Output the (X, Y) coordinate of the center of the cell containing the given text.  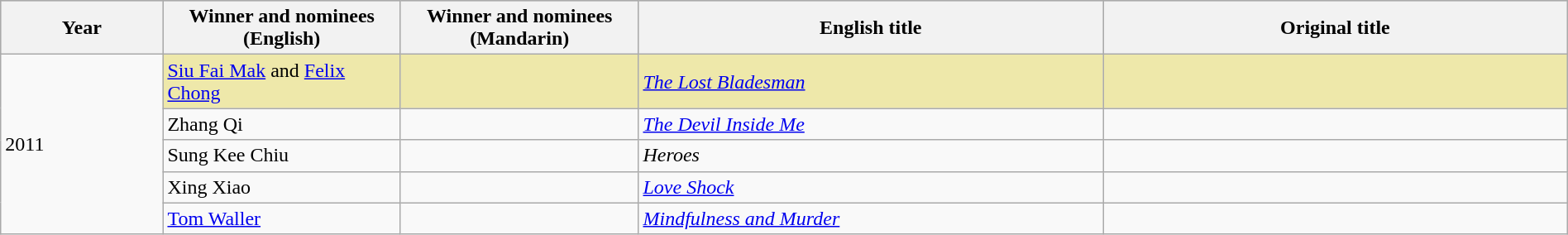
Xing Xiao (282, 187)
Siu Fai Mak and Felix Chong (282, 81)
Mindfulness and Murder (871, 218)
Year (82, 28)
English title (871, 28)
Winner and nominees(Mandarin) (519, 28)
Sung Kee Chiu (282, 156)
Zhang Qi (282, 124)
Winner and nominees(English) (282, 28)
Tom Waller (282, 218)
Heroes (871, 156)
The Lost Bladesman (871, 81)
2011 (82, 144)
Love Shock (871, 187)
The Devil Inside Me (871, 124)
Original title (1336, 28)
